Scan for the cell matching the given text and deliver its [x, y] coordinate at center. 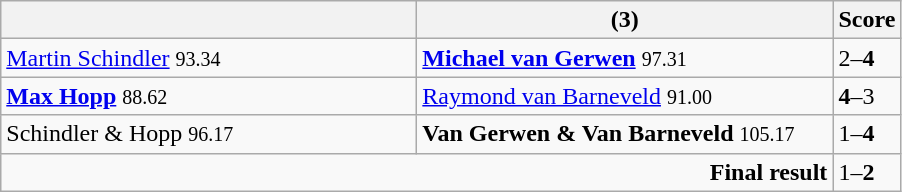
Final result [417, 172]
2–4 [867, 58]
1–4 [867, 134]
(3) [625, 20]
4–3 [867, 96]
1–2 [867, 172]
Schindler & Hopp 96.17 [209, 134]
Martin Schindler 93.34 [209, 58]
Raymond van Barneveld 91.00 [625, 96]
Max Hopp 88.62 [209, 96]
Michael van Gerwen 97.31 [625, 58]
Van Gerwen & Van Barneveld 105.17 [625, 134]
Score [867, 20]
